Pinpoint the cell where the given text exists, returning its [X, Y] midpoint coordinate. 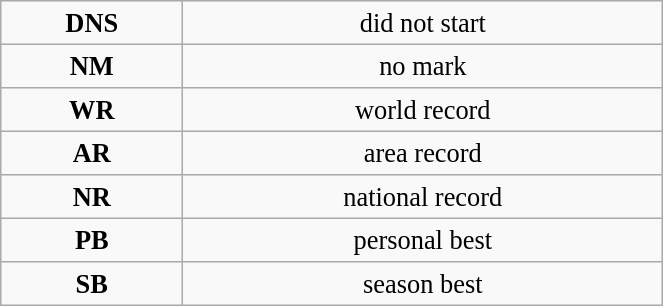
WR [92, 109]
area record [423, 153]
season best [423, 284]
NR [92, 197]
PB [92, 240]
SB [92, 284]
NM [92, 66]
no mark [423, 66]
AR [92, 153]
did not start [423, 22]
personal best [423, 240]
national record [423, 197]
world record [423, 109]
DNS [92, 22]
